For the text-containing cell, return its midpoint in (x, y) coordinate format. 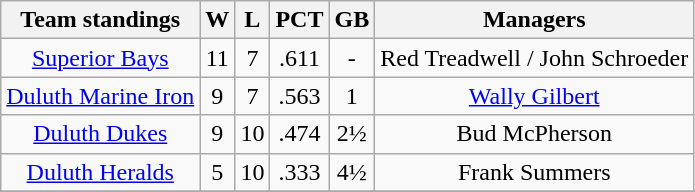
.611 (300, 58)
2½ (352, 134)
W (218, 20)
GB (352, 20)
.333 (300, 172)
PCT (300, 20)
1 (352, 96)
11 (218, 58)
.563 (300, 96)
Team standings (100, 20)
- (352, 58)
.474 (300, 134)
Duluth Heralds (100, 172)
4½ (352, 172)
Managers (534, 20)
L (252, 20)
Duluth Dukes (100, 134)
Wally Gilbert (534, 96)
Red Treadwell / John Schroeder (534, 58)
Bud McPherson (534, 134)
Duluth Marine Iron (100, 96)
Superior Bays (100, 58)
Frank Summers (534, 172)
5 (218, 172)
